Return (X, Y) of the center of cell containing provided text 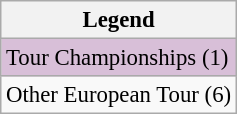
Tour Championships (1) (119, 58)
Legend (119, 20)
Other European Tour (6) (119, 95)
